Extract the [X, Y] coordinate from the center of the cell holding the provided text.  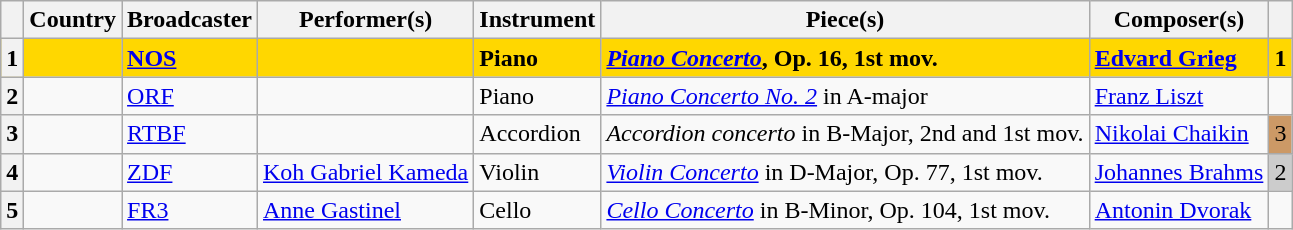
Accordion [538, 134]
Violin [538, 172]
Johannes Brahms [1179, 172]
5 [12, 210]
Performer(s) [365, 20]
Broadcaster [190, 20]
Edvard Grieg [1179, 58]
Nikolai Chaikin [1179, 134]
Violin Concerto in D-Major, Op. 77, 1st mov. [845, 172]
Antonin Dvorak [1179, 210]
Franz Liszt [1179, 96]
Accordion concerto in B-Major, 2nd and 1st mov. [845, 134]
Cello Concerto in B-Minor, Op. 104, 1st mov. [845, 210]
Country [73, 20]
Cello [538, 210]
NOS [190, 58]
4 [12, 172]
Anne Gastinel [365, 210]
FR3 [190, 210]
Instrument [538, 20]
Piano Concerto, Op. 16, 1st mov. [845, 58]
Koh Gabriel Kameda [365, 172]
Piano Concerto No. 2 in A-major [845, 96]
Piece(s) [845, 20]
ZDF [190, 172]
RTBF [190, 134]
Composer(s) [1179, 20]
ORF [190, 96]
